Output the (X, Y) coordinate of the center of the cell containing the given text.  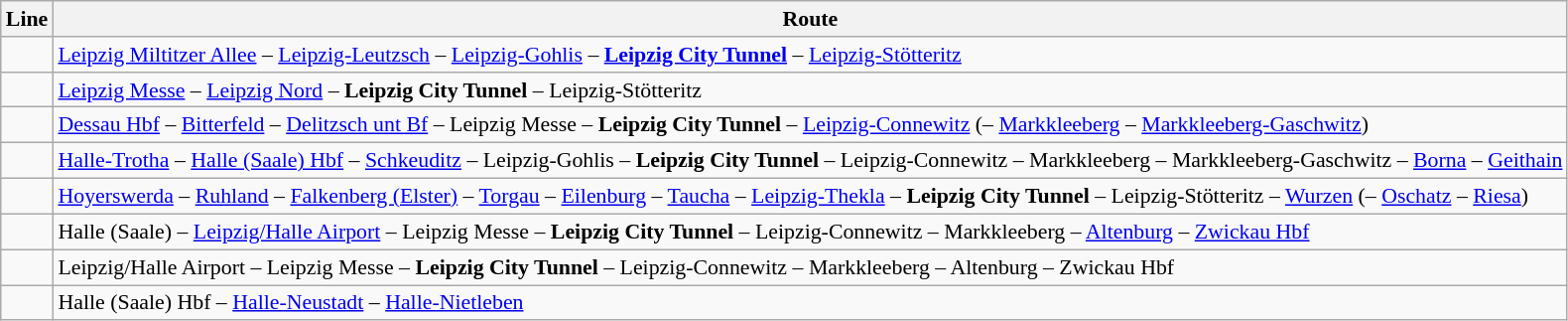
Leipzig/Halle Airport – Leipzig Messe – Leipzig City Tunnel – Leipzig-Connewitz – Markkleeberg – Altenburg – Zwickau Hbf (810, 266)
Line (28, 18)
Leipzig Miltitzer Allee – Leipzig-Leutzsch – Leipzig-Gohlis – Leipzig City Tunnel – Leipzig-Stötteritz (810, 54)
Halle (Saale) – Leipzig/Halle Airport – Leipzig Messe – Leipzig City Tunnel – Leipzig-Connewitz – Markkleeberg – Altenburg – Zwickau Hbf (810, 232)
Route (810, 18)
Halle (Saale) Hbf – Halle-Neustadt – Halle-Nietleben (810, 302)
Dessau Hbf – Bitterfeld – Delitzsch unt Bf – Leipzig Messe – Leipzig City Tunnel – Leipzig-Connewitz (– Markkleeberg – Markkleeberg-Gaschwitz) (810, 124)
Leipzig Messe – Leipzig Nord – Leipzig City Tunnel – Leipzig-Stötteritz (810, 89)
